Scan for the cell matching the given text and deliver its [X, Y] coordinate at center. 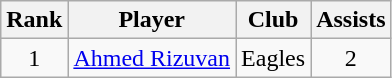
Eagles [274, 58]
1 [34, 58]
Ahmed Rizuvan [152, 58]
Player [152, 20]
Club [274, 20]
Rank [34, 20]
Assists [351, 20]
2 [351, 58]
